Capture the cell that displays the provided text and extract its [x, y] central coordinate. 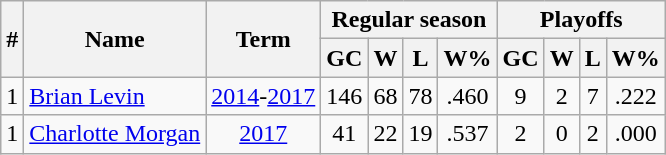
22 [386, 134]
7 [592, 96]
.537 [468, 134]
Brian Levin [115, 96]
9 [520, 96]
2017 [264, 134]
.460 [468, 96]
.000 [636, 134]
68 [386, 96]
78 [420, 96]
.222 [636, 96]
Term [264, 39]
146 [344, 96]
Name [115, 39]
0 [562, 134]
Regular season [409, 20]
# [12, 39]
41 [344, 134]
19 [420, 134]
Playoffs [581, 20]
Charlotte Morgan [115, 134]
2014-2017 [264, 96]
